Extract the [X, Y] coordinate from the center of the cell holding the provided text.  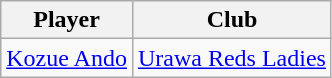
Player [67, 20]
Kozue Ando [67, 58]
Club [232, 20]
Urawa Reds Ladies [232, 58]
